Return the [x, y] coordinate for the center point of the cell that contains the specified text.  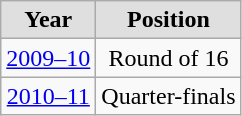
Quarter-finals [168, 96]
Year [48, 20]
Round of 16 [168, 58]
Position [168, 20]
2009–10 [48, 58]
2010–11 [48, 96]
